For the text-containing cell, return its midpoint in (x, y) coordinate format. 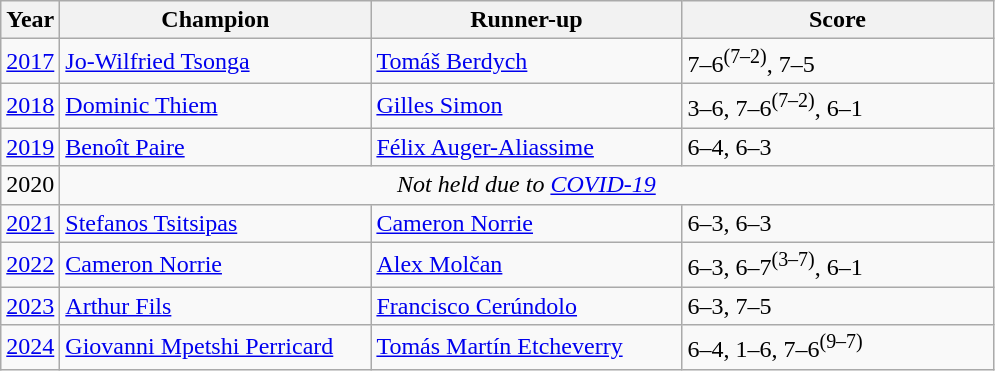
Jo-Wilfried Tsonga (216, 62)
3–6, 7–6(7–2), 6–1 (838, 106)
2020 (30, 185)
Tomáš Berdych (526, 62)
6–3, 7–5 (838, 306)
2024 (30, 348)
Champion (216, 20)
6–4, 1–6, 7–6(9–7) (838, 348)
Arthur Fils (216, 306)
Year (30, 20)
Alex Molčan (526, 264)
2023 (30, 306)
Stefanos Tsitsipas (216, 223)
Dominic Thiem (216, 106)
Gilles Simon (526, 106)
Score (838, 20)
Francisco Cerúndolo (526, 306)
Giovanni Mpetshi Perricard (216, 348)
Not held due to COVID-19 (526, 185)
Runner-up (526, 20)
Benoît Paire (216, 147)
Tomás Martín Etcheverry (526, 348)
6–3, 6–7(3–7), 6–1 (838, 264)
2022 (30, 264)
2017 (30, 62)
2021 (30, 223)
2018 (30, 106)
6–4, 6–3 (838, 147)
6–3, 6–3 (838, 223)
2019 (30, 147)
Félix Auger-Aliassime (526, 147)
7–6(7–2), 7–5 (838, 62)
